Determine the (x, y) coordinate at the center of the cell enclosing the given text.  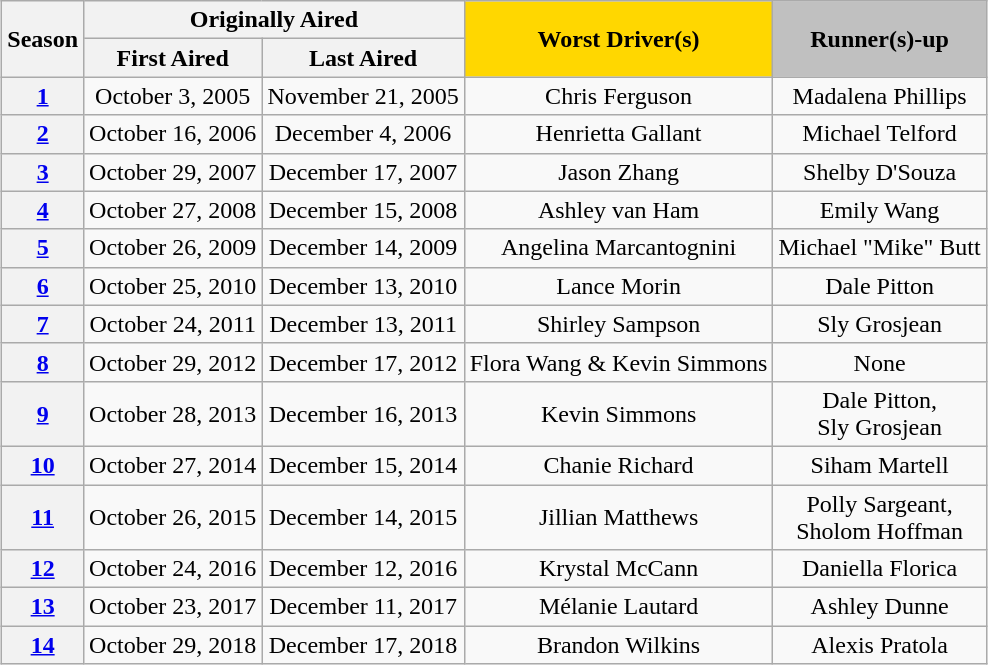
December 11, 2017 (363, 607)
9 (43, 414)
Flora Wang & Kevin Simmons (618, 362)
7 (43, 324)
None (880, 362)
10 (43, 465)
December 15, 2014 (363, 465)
Season (43, 39)
8 (43, 362)
December 12, 2016 (363, 569)
Angelina Marcantognini (618, 248)
Sly Grosjean (880, 324)
11 (43, 516)
October 29, 2018 (173, 645)
October 29, 2007 (173, 172)
October 25, 2010 (173, 286)
October 24, 2016 (173, 569)
First Aired (173, 58)
Madalena Phillips (880, 96)
December 14, 2015 (363, 516)
Ashley van Ham (618, 210)
December 16, 2013 (363, 414)
14 (43, 645)
Michael Telford (880, 134)
Dale Pitton (880, 286)
Daniella Florica (880, 569)
Originally Aired (274, 20)
6 (43, 286)
Worst Driver(s) (618, 39)
October 16, 2006 (173, 134)
October 27, 2014 (173, 465)
November 21, 2005 (363, 96)
October 3, 2005 (173, 96)
October 28, 2013 (173, 414)
October 27, 2008 (173, 210)
Kevin Simmons (618, 414)
October 26, 2009 (173, 248)
December 17, 2012 (363, 362)
1 (43, 96)
12 (43, 569)
13 (43, 607)
Jason Zhang (618, 172)
December 4, 2006 (363, 134)
Lance Morin (618, 286)
Jillian Matthews (618, 516)
December 14, 2009 (363, 248)
October 23, 2017 (173, 607)
Alexis Pratola (880, 645)
December 13, 2011 (363, 324)
December 17, 2018 (363, 645)
Last Aired (363, 58)
Krystal McCann (618, 569)
Brandon Wilkins (618, 645)
Dale Pitton,Sly Grosjean (880, 414)
Runner(s)-up (880, 39)
October 29, 2012 (173, 362)
Emily Wang (880, 210)
Chris Ferguson (618, 96)
Ashley Dunne (880, 607)
October 26, 2015 (173, 516)
Henrietta Gallant (618, 134)
Polly Sargeant,Sholom Hoffman (880, 516)
December 17, 2007 (363, 172)
3 (43, 172)
4 (43, 210)
October 24, 2011 (173, 324)
2 (43, 134)
December 15, 2008 (363, 210)
Siham Martell (880, 465)
December 13, 2010 (363, 286)
Mélanie Lautard (618, 607)
Shirley Sampson (618, 324)
Michael "Mike" Butt (880, 248)
Shelby D'Souza (880, 172)
5 (43, 248)
Chanie Richard (618, 465)
